Find where the given text appears and provide that cell's center as [X, Y] coordinate. 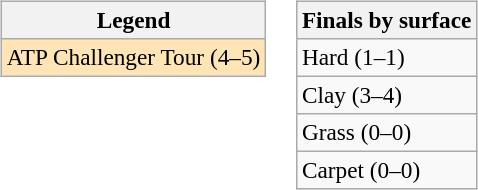
Clay (3–4) [387, 95]
Finals by surface [387, 20]
Legend [133, 20]
Hard (1–1) [387, 57]
Carpet (0–0) [387, 171]
Grass (0–0) [387, 133]
ATP Challenger Tour (4–5) [133, 57]
